Capture the cell that displays the provided text and extract its (X, Y) central coordinate. 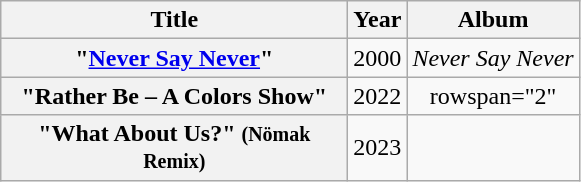
Title (174, 20)
rowspan="2" (493, 96)
2022 (378, 96)
2000 (378, 58)
2023 (378, 148)
Never Say Never (493, 58)
"What About Us?" (Nömak Remix) (174, 148)
Year (378, 20)
"Rather Be – A Colors Show" (174, 96)
Album (493, 20)
"Never Say Never" (174, 58)
